Provide the [X, Y] coordinate of the cell's center where the given text is located.  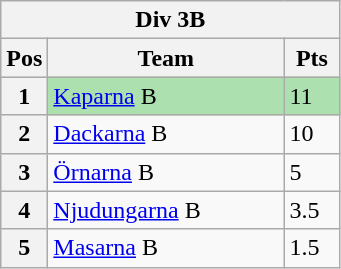
Masarna B [166, 248]
Team [166, 58]
Örnarna B [166, 172]
2 [24, 134]
1.5 [312, 248]
Pts [312, 58]
4 [24, 210]
3 [24, 172]
Dackarna B [166, 134]
3.5 [312, 210]
Pos [24, 58]
10 [312, 134]
Njudungarna B [166, 210]
11 [312, 96]
1 [24, 96]
Kaparna B [166, 96]
Div 3B [170, 20]
